Return (x, y) of the center of cell containing provided text 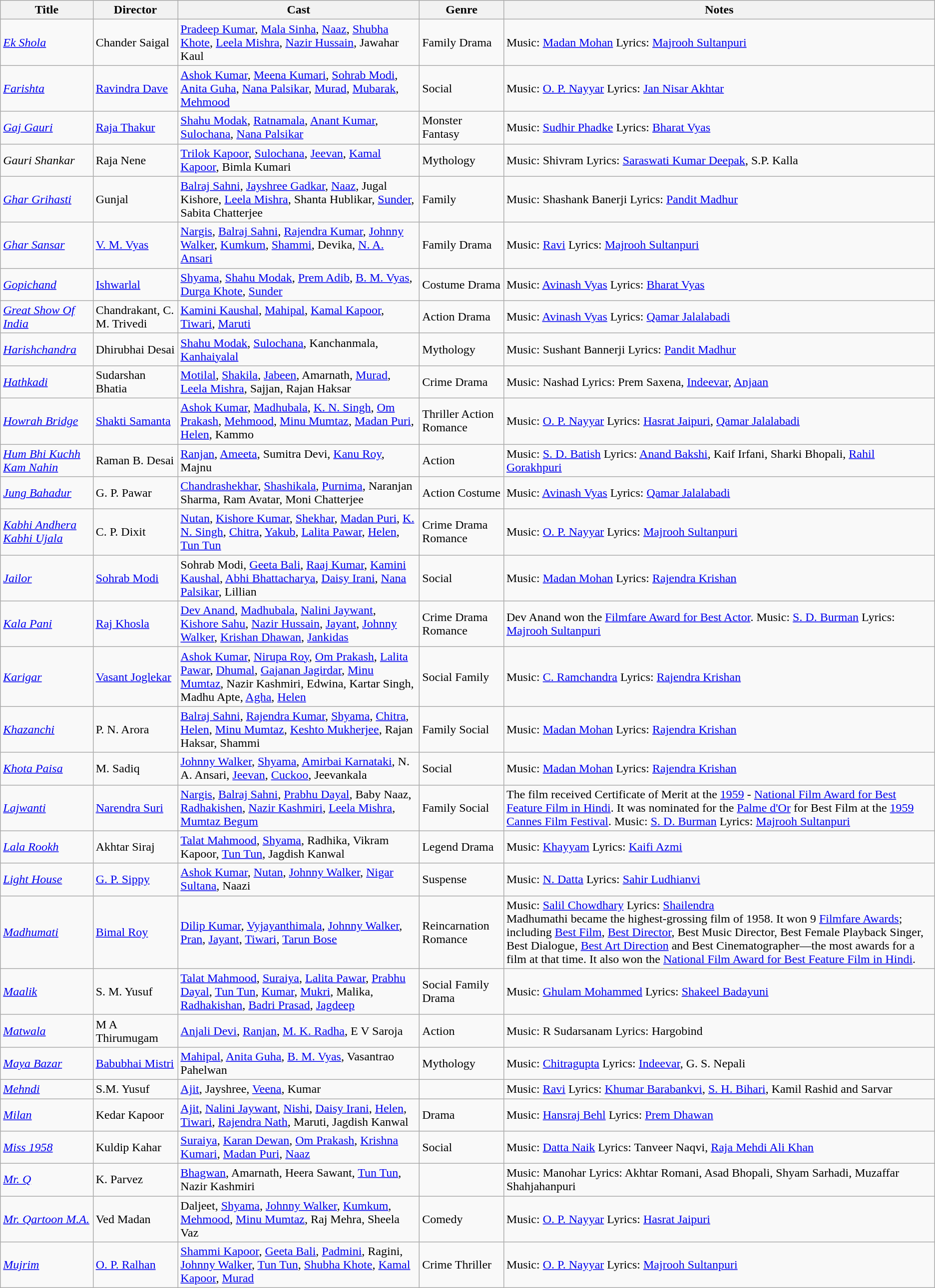
Raman B. Desai (135, 460)
Chandrakant, C. M. Trivedi (135, 317)
Music: Manohar Lyrics: Akhtar Romani, Asad Bhopali, Shyam Sarhadi, Muzaffar Shahjahanpuri (719, 1180)
Light House (47, 880)
Raja Thakur (135, 128)
Nargis, Balraj Sahni, Prabhu Dayal, Baby Naaz, Radhakishen, Nazir Kashmiri, Leela Mishra, Mumtaz Begum (299, 808)
G. P. Sippy (135, 880)
Sudarshan Bhatia (135, 381)
Shammi Kapoor, Geeta Bali, Padmini, Ragini, Johnny Walker, Tun Tun, Shubha Khote, Kamal Kapoor, Murad (299, 1265)
Vasant Joglekar (135, 677)
O. P. Ralhan (135, 1265)
S. M. Yusuf (135, 991)
Chander Saigal (135, 42)
Kedar Kapoor (135, 1114)
G. P. Pawar (135, 493)
Crime Thriller (462, 1265)
Madhumati (47, 932)
Ashok Kumar, Nutan, Johnny Walker, Nigar Sultana, Naazi (299, 880)
Hathkadi (47, 381)
Shyama, Shahu Modak, Prem Adib, B. M. Vyas, Durga Khote, Sunder (299, 285)
C. P. Dixit (135, 532)
Talat Mahmood, Shyama, Radhika, Vikram Kapoor, Tun Tun, Jagdish Kanwal (299, 847)
Ved Madan (135, 1219)
Music: Khayyam Lyrics: Kaifi Azmi (719, 847)
Ajit, Jayshree, Veena, Kumar (299, 1089)
Social Family Drama (462, 991)
Music: Madan Mohan Lyrics: Majrooh Sultanpuri (719, 42)
Music: O. P. Nayyar Lyrics: Jan Nisar Akhtar (719, 88)
Music: Sushant Bannerji Lyrics: Pandit Madhur (719, 349)
Title (47, 10)
Ghar Sansar (47, 245)
Kabhi Andhera Kabhi Ujala (47, 532)
Music: Sudhir Phadke Lyrics: Bharat Vyas (719, 128)
Music: Shivram Lyrics: Saraswati Kumar Deepak, S.P. Kalla (719, 160)
Music: Ravi Lyrics: Majrooh Sultanpuri (719, 245)
Farishta (47, 88)
Gauri Shankar (47, 160)
Shahu Modak, Ratnamala, Anant Kumar, Sulochana, Nana Palsikar (299, 128)
Thriller Action Romance (462, 421)
Music: O. P. Nayyar Lyrics: Hasrat Jaipuri (719, 1219)
Maalik (47, 991)
Shahu Modak, Sulochana, Kanchanmala, Kanhaiyalal (299, 349)
Great Show Of India (47, 317)
Action Costume (462, 493)
Ranjan, Ameeta, Sumitra Devi, Kanu Roy, Majnu (299, 460)
Music: R Sudarsanam Lyrics: Hargobind (719, 1030)
Ishwarlal (135, 285)
Raja Nene (135, 160)
Music: Nashad Lyrics: Prem Saxena, Indeevar, Anjaan (719, 381)
Dev Anand won the Filmfare Award for Best Actor. Music: S. D. Burman Lyrics: Majrooh Sultanpuri (719, 624)
Gopichand (47, 285)
Karigar (47, 677)
P. N. Arora (135, 729)
Miss 1958 (47, 1147)
Gunjal (135, 199)
Milan (47, 1114)
Dilip Kumar, Vyjayanthimala, Johnny Walker, Pran, Jayant, Tiwari, Tarun Bose (299, 932)
Crime Drama (462, 381)
Ghar Grihasti (47, 199)
Dhirubhai Desai (135, 349)
Ashok Kumar, Meena Kumari, Sohrab Modi, Anita Guha, Nana Palsikar, Murad, Mubarak, Mehmood (299, 88)
Genre (462, 10)
Ravindra Dave (135, 88)
Khazanchi (47, 729)
Kala Pani (47, 624)
Comedy (462, 1219)
Lala Rookh (47, 847)
Howrah Bridge (47, 421)
Balraj Sahni, Rajendra Kumar, Shyama, Chitra, Helen, Minu Mumtaz, Keshto Mukherjee, Rajan Haksar, Shammi (299, 729)
Mujrim (47, 1265)
Action Drama (462, 317)
Ashok Kumar, Madhubala, K. N. Singh, Om Prakash, Mehmood, Minu Mumtaz, Madan Puri, Helen, Kammo (299, 421)
Music: Shashank Banerji Lyrics: Pandit Madhur (719, 199)
K. Parvez (135, 1180)
Notes (719, 10)
Reincarnation Romance (462, 932)
Johnny Walker, Shyama, Amirbai Karnataki, N. A. Ansari, Jeevan, Cuckoo, Jeevankala (299, 769)
Nutan, Kishore Kumar, Shekhar, Madan Puri, K. N. Singh, Chitra, Yakub, Lalita Pawar, Helen, Tun Tun (299, 532)
Babubhai Mistri (135, 1063)
Director (135, 10)
Nargis, Balraj Sahni, Rajendra Kumar, Johnny Walker, Kumkum, Shammi, Devika, N. A. Ansari (299, 245)
Social Family (462, 677)
Jailor (47, 578)
Mr. Qartoon M.A. (47, 1219)
Lajwanti (47, 808)
Monster Fantasy (462, 128)
Chandrashekhar, Shashikala, Purnima, Naranjan Sharma, Ram Avatar, Moni Chatterjee (299, 493)
Daljeet, Shyama, Johnny Walker, Kumkum, Mehmood, Minu Mumtaz, Raj Mehra, Sheela Vaz (299, 1219)
Talat Mahmood, Suraiya, Lalita Pawar, Prabhu Dayal, Tun Tun, Kumar, Mukri, Malika, Radhakishan, Badri Prasad, Jagdeep (299, 991)
Suraiya, Karan Dewan, Om Prakash, Krishna Kumari, Madan Puri, Naaz (299, 1147)
Mr. Q (47, 1180)
Raj Khosla (135, 624)
Hum Bhi Kuchh Kam Nahin (47, 460)
Kuldip Kahar (135, 1147)
Suspense (462, 880)
Drama (462, 1114)
Music: N. Datta Lyrics: Sahir Ludhianvi (719, 880)
Family (462, 199)
Mehndi (47, 1089)
Mahipal, Anita Guha, B. M. Vyas, Vasantrao Pahelwan (299, 1063)
Bimal Roy (135, 932)
Motilal, Shakila, Jabeen, Amarnath, Murad, Leela Mishra, Sajjan, Rajan Haksar (299, 381)
Pradeep Kumar, Mala Sinha, Naaz, Shubha Khote, Leela Mishra, Nazir Hussain, Jawahar Kaul (299, 42)
Dev Anand, Madhubala, Nalini Jaywant, Kishore Sahu, Nazir Hussain, Jayant, Johnny Walker, Krishan Dhawan, Jankidas (299, 624)
Music: Chitragupta Lyrics: Indeevar, G. S. Nepali (719, 1063)
Music: Datta Naik Lyrics: Tanveer Naqvi, Raja Mehdi Ali Khan (719, 1147)
Bhagwan, Amarnath, Heera Sawant, Tun Tun, Nazir Kashmiri (299, 1180)
Ek Shola (47, 42)
Maya Bazar (47, 1063)
Narendra Suri (135, 808)
Kamini Kaushal, Mahipal, Kamal Kapoor, Tiwari, Maruti (299, 317)
Trilok Kapoor, Sulochana, Jeevan, Kamal Kapoor, Bimla Kumari (299, 160)
Akhtar Siraj (135, 847)
Sohrab Modi, Geeta Bali, Raaj Kumar, Kamini Kaushal, Abhi Bhattacharya, Daisy Irani, Nana Palsikar, Lillian (299, 578)
Anjali Devi, Ranjan, M. K. Radha, E V Saroja (299, 1030)
Harishchandra (47, 349)
S.M. Yusuf (135, 1089)
Gaj Gauri (47, 128)
Music: Ravi Lyrics: Khumar Barabankvi, S. H. Bihari, Kamil Rashid and Sarvar (719, 1089)
Legend Drama (462, 847)
V. M. Vyas (135, 245)
Music: Hansraj Behl Lyrics: Prem Dhawan (719, 1114)
Music: Ghulam Mohammed Lyrics: Shakeel Badayuni (719, 991)
Cast (299, 10)
Shakti Samanta (135, 421)
Music: S. D. Batish Lyrics: Anand Bakshi, Kaif Irfani, Sharki Bhopali, Rahil Gorakhpuri (719, 460)
Music: C. Ramchandra Lyrics: Rajendra Krishan (719, 677)
Balraj Sahni, Jayshree Gadkar, Naaz, Jugal Kishore, Leela Mishra, Shanta Hublikar, Sunder, Sabita Chatterjee (299, 199)
Music: O. P. Nayyar Lyrics: Hasrat Jaipuri, Qamar Jalalabadi (719, 421)
M A Thirumugam (135, 1030)
Sohrab Modi (135, 578)
Ajit, Nalini Jaywant, Nishi, Daisy Irani, Helen, Tiwari, Rajendra Nath, Maruti, Jagdish Kanwal (299, 1114)
Matwala (47, 1030)
M. Sadiq (135, 769)
Costume Drama (462, 285)
Jung Bahadur (47, 493)
Music: Avinash Vyas Lyrics: Bharat Vyas (719, 285)
Khota Paisa (47, 769)
